Identify which cell holds the provided text, then report its (X, Y) central coordinate. 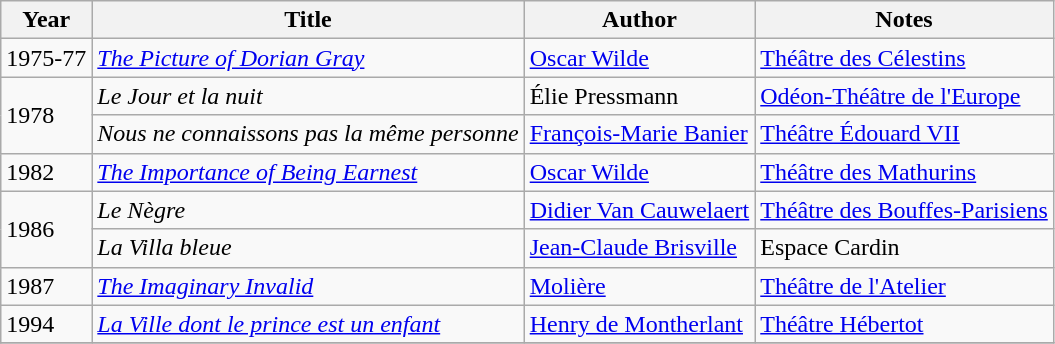
Nous ne connaissons pas la même personne (308, 134)
Jean-Claude Brisville (640, 248)
The Imaginary Invalid (308, 286)
Notes (904, 20)
La Ville dont le prince est un enfant (308, 324)
Espace Cardin (904, 248)
Molière (640, 286)
Théâtre Hébertot (904, 324)
Théâtre des Mathurins (904, 172)
The Importance of Being Earnest (308, 172)
Élie Pressmann (640, 96)
1978 (46, 115)
François-Marie Banier (640, 134)
Didier Van Cauwelaert (640, 210)
Théâtre des Célestins (904, 58)
Théâtre des Bouffes-Parisiens (904, 210)
Théâtre de l'Atelier (904, 286)
La Villa bleue (308, 248)
Author (640, 20)
Théâtre Édouard VII (904, 134)
1986 (46, 229)
Le Jour et la nuit (308, 96)
Year (46, 20)
1982 (46, 172)
Odéon-Théâtre de l'Europe (904, 96)
1987 (46, 286)
Le Nègre (308, 210)
1994 (46, 324)
Henry de Montherlant (640, 324)
Title (308, 20)
The Picture of Dorian Gray (308, 58)
1975-77 (46, 58)
